From the cell containing the given text, extract its center point as (X, Y) coordinate. 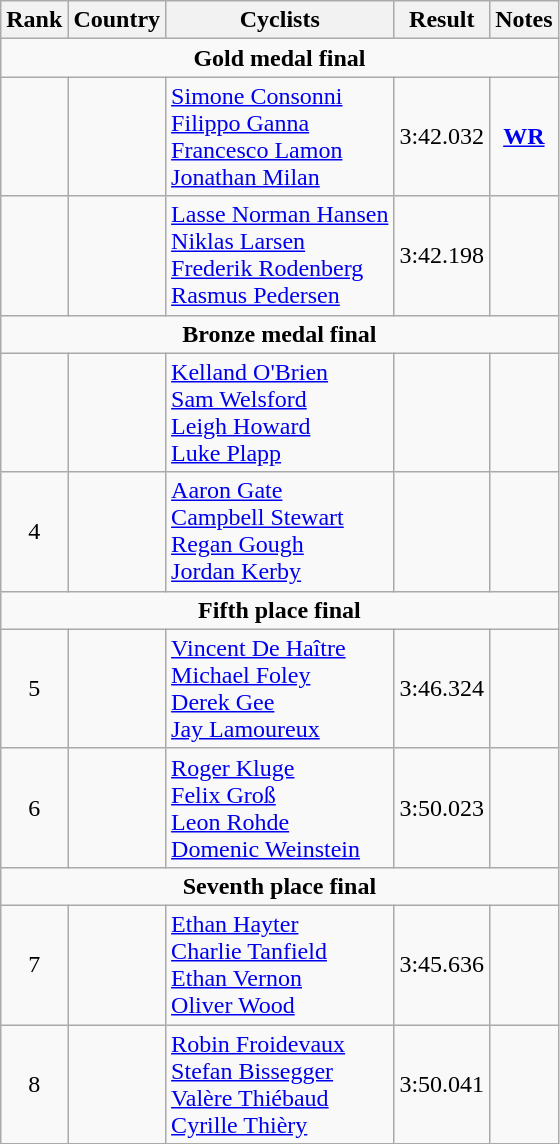
Robin FroidevauxStefan BisseggerValère ThiébaudCyrille Thièry (280, 1084)
Result (442, 20)
Lasse Norman HansenNiklas LarsenFrederik RodenbergRasmus Pedersen (280, 256)
6 (34, 808)
3:50.023 (442, 808)
Cyclists (280, 20)
Roger KlugeFelix GroßLeon RohdeDomenic Weinstein (280, 808)
Country (117, 20)
8 (34, 1084)
Vincent De HaîtreMichael FoleyDerek GeeJay Lamoureux (280, 688)
3:42.032 (442, 136)
Aaron GateCampbell StewartRegan GoughJordan Kerby (280, 532)
3:46.324 (442, 688)
7 (34, 964)
3:42.198 (442, 256)
Fifth place final (280, 610)
4 (34, 532)
Gold medal final (280, 58)
Simone ConsonniFilippo GannaFrancesco LamonJonathan Milan (280, 136)
3:45.636 (442, 964)
WR (524, 136)
Seventh place final (280, 886)
Bronze medal final (280, 334)
Notes (524, 20)
Rank (34, 20)
Kelland O'BrienSam WelsfordLeigh HowardLuke Plapp (280, 412)
Ethan HayterCharlie TanfieldEthan VernonOliver Wood (280, 964)
5 (34, 688)
3:50.041 (442, 1084)
